Pinpoint the cell where the given text exists, returning its (x, y) midpoint coordinate. 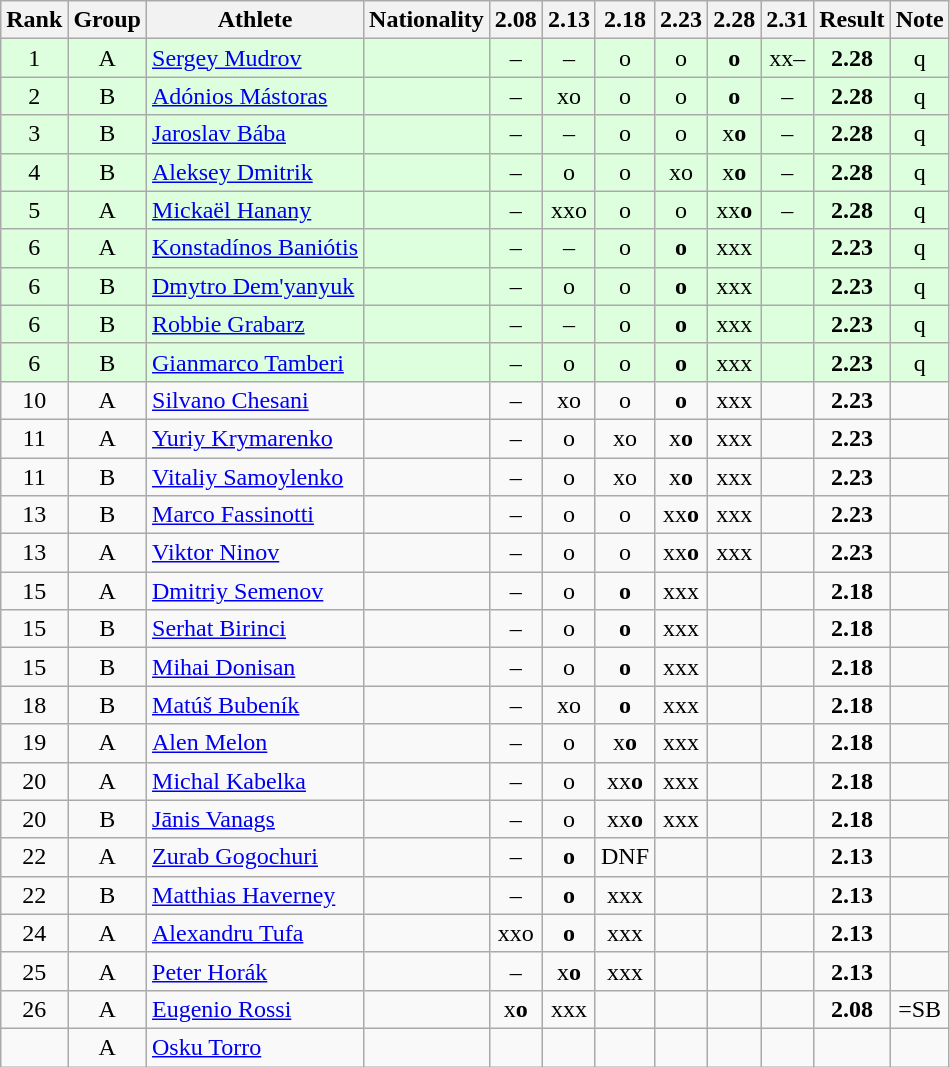
Michal Kabelka (256, 781)
Sergey Mudrov (256, 58)
4 (34, 172)
Peter Horák (256, 971)
Silvano Chesani (256, 400)
Alexandru Tufa (256, 933)
Eugenio Rossi (256, 1009)
Marco Fassinotti (256, 515)
Viktor Ninov (256, 553)
Vitaliy Samoylenko (256, 477)
Zurab Gogochuri (256, 857)
18 (34, 705)
Yuriy Krymarenko (256, 438)
Osku Torro (256, 1047)
Alen Melon (256, 743)
Athlete (256, 20)
Dmitriy Semenov (256, 591)
Dmytro Dem'yanyuk (256, 286)
Robbie Grabarz (256, 324)
Mickaël Hanany (256, 210)
24 (34, 933)
Note (920, 20)
Konstadínos Baniótis (256, 248)
DNF (624, 857)
26 (34, 1009)
Mihai Donisan (256, 667)
2.31 (788, 20)
Gianmarco Tamberi (256, 362)
10 (34, 400)
=SB (920, 1009)
2 (34, 96)
3 (34, 134)
xx– (788, 58)
5 (34, 210)
Adónios Mástoras (256, 96)
1 (34, 58)
Nationality (427, 20)
Jānis Vanags (256, 819)
Matúš Bubeník (256, 705)
Result (852, 20)
Group (108, 20)
19 (34, 743)
Rank (34, 20)
Serhat Birinci (256, 629)
Aleksey Dmitrik (256, 172)
Matthias Haverney (256, 895)
25 (34, 971)
Jaroslav Bába (256, 134)
